Capture the cell that displays the provided text and extract its [x, y] central coordinate. 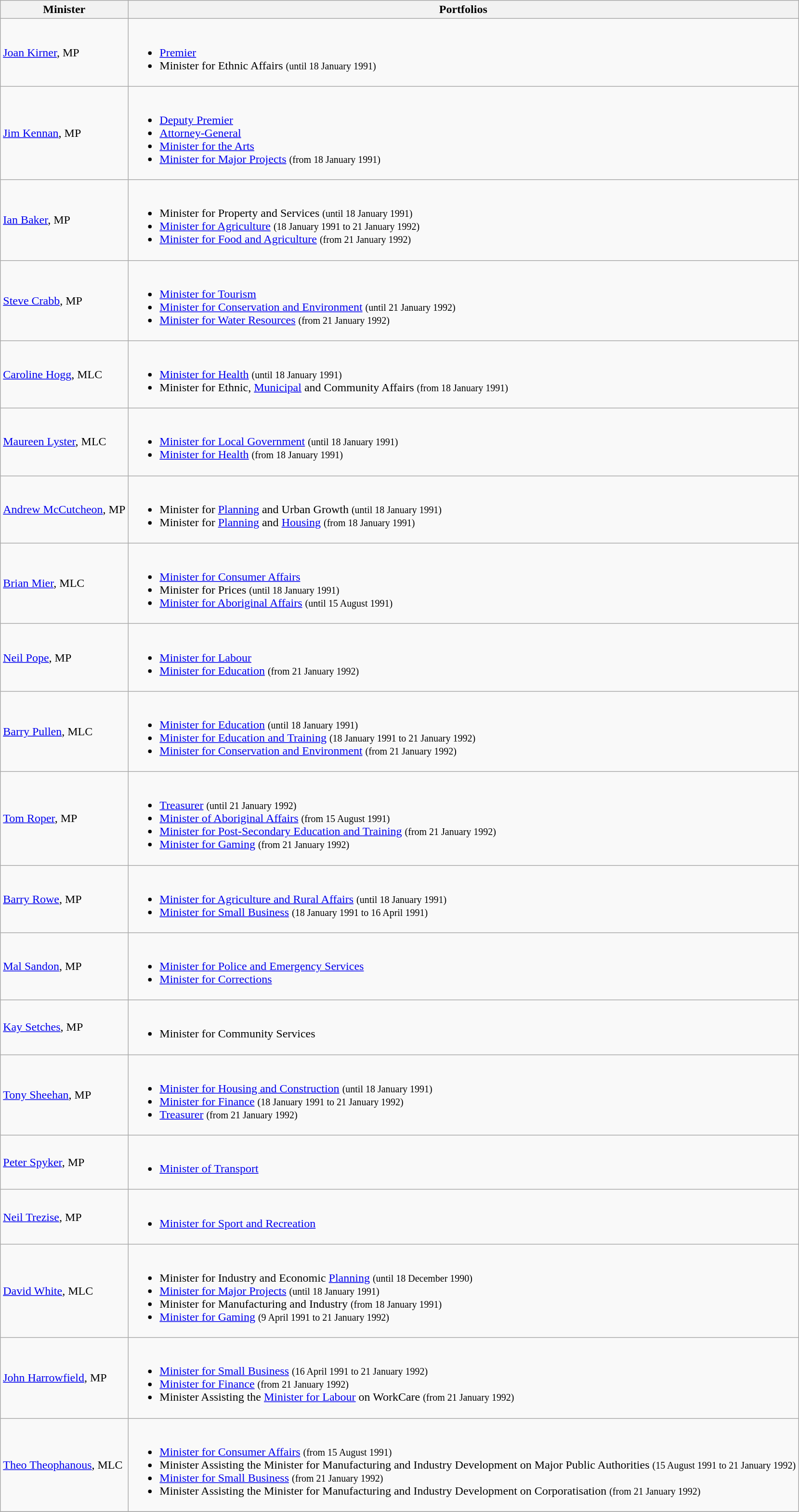
Minister for TourismMinister for Conservation and Environment (until 21 January 1992)Minister for Water Resources (from 21 January 1992) [463, 301]
Deputy PremierAttorney-GeneralMinister for the ArtsMinister for Major Projects (from 18 January 1991) [463, 133]
Jim Kennan, MP [65, 133]
Kay Setches, MP [65, 1027]
Tony Sheehan, MP [65, 1095]
Minister for Health (until 18 January 1991)Minister for Ethnic, Municipal and Community Affairs (from 18 January 1991) [463, 374]
Minister for Sport and Recreation [463, 1217]
Andrew McCutcheon, MP [65, 509]
Theo Theophanous, MLC [65, 1465]
Mal Sandon, MP [65, 967]
Minister for Police and Emergency ServicesMinister for Corrections [463, 967]
Minister for Consumer AffairsMinister for Prices (until 18 January 1991)Minister for Aboriginal Affairs (until 15 August 1991) [463, 583]
David White, MLC [65, 1291]
Barry Rowe, MP [65, 899]
Minister for LabourMinister for Education (from 21 January 1992) [463, 657]
John Harrowfield, MP [65, 1378]
Joan Kirner, MP [65, 53]
Minister of Transport [463, 1162]
Minister [65, 10]
Barry Pullen, MLC [65, 731]
Ian Baker, MP [65, 220]
Caroline Hogg, MLC [65, 374]
Tom Roper, MP [65, 818]
PremierMinister for Ethnic Affairs (until 18 January 1991) [463, 53]
Minister for Community Services [463, 1027]
Peter Spyker, MP [65, 1162]
Minister for Local Government (until 18 January 1991)Minister for Health (from 18 January 1991) [463, 442]
Minister for Planning and Urban Growth (until 18 January 1991)Minister for Planning and Housing (from 18 January 1991) [463, 509]
Minister for Agriculture and Rural Affairs (until 18 January 1991)Minister for Small Business (18 January 1991 to 16 April 1991) [463, 899]
Neil Trezise, MP [65, 1217]
Neil Pope, MP [65, 657]
Brian Mier, MLC [65, 583]
Steve Crabb, MP [65, 301]
Portfolios [463, 10]
Maureen Lyster, MLC [65, 442]
